Scan for the cell matching the given text and deliver its [x, y] coordinate at center. 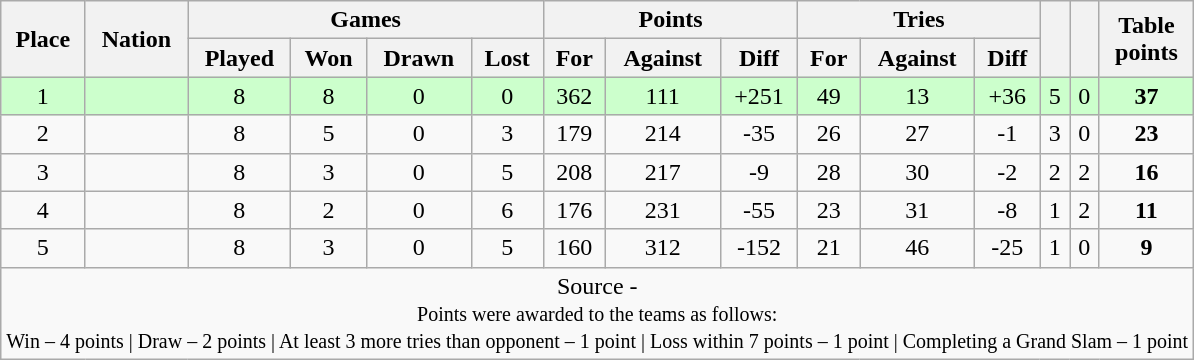
4 [43, 210]
217 [662, 172]
46 [918, 248]
312 [662, 248]
6 [507, 210]
26 [829, 134]
+251 [759, 96]
Games [366, 20]
27 [918, 134]
49 [829, 96]
+36 [1008, 96]
-1 [1008, 134]
208 [574, 172]
362 [574, 96]
-55 [759, 210]
Drawn [418, 58]
160 [574, 248]
Place [43, 39]
-2 [1008, 172]
30 [918, 172]
Won [329, 58]
Lost [507, 58]
Tablepoints [1146, 39]
176 [574, 210]
-152 [759, 248]
11 [1146, 210]
-8 [1008, 210]
16 [1146, 172]
37 [1146, 96]
231 [662, 210]
179 [574, 134]
-9 [759, 172]
Points [670, 20]
214 [662, 134]
Nation [136, 39]
13 [918, 96]
-35 [759, 134]
28 [829, 172]
111 [662, 96]
Played [240, 58]
Tries [919, 20]
31 [918, 210]
21 [829, 248]
-25 [1008, 248]
9 [1146, 248]
